Extract the [x, y] coordinate from the center of the cell holding the provided text.  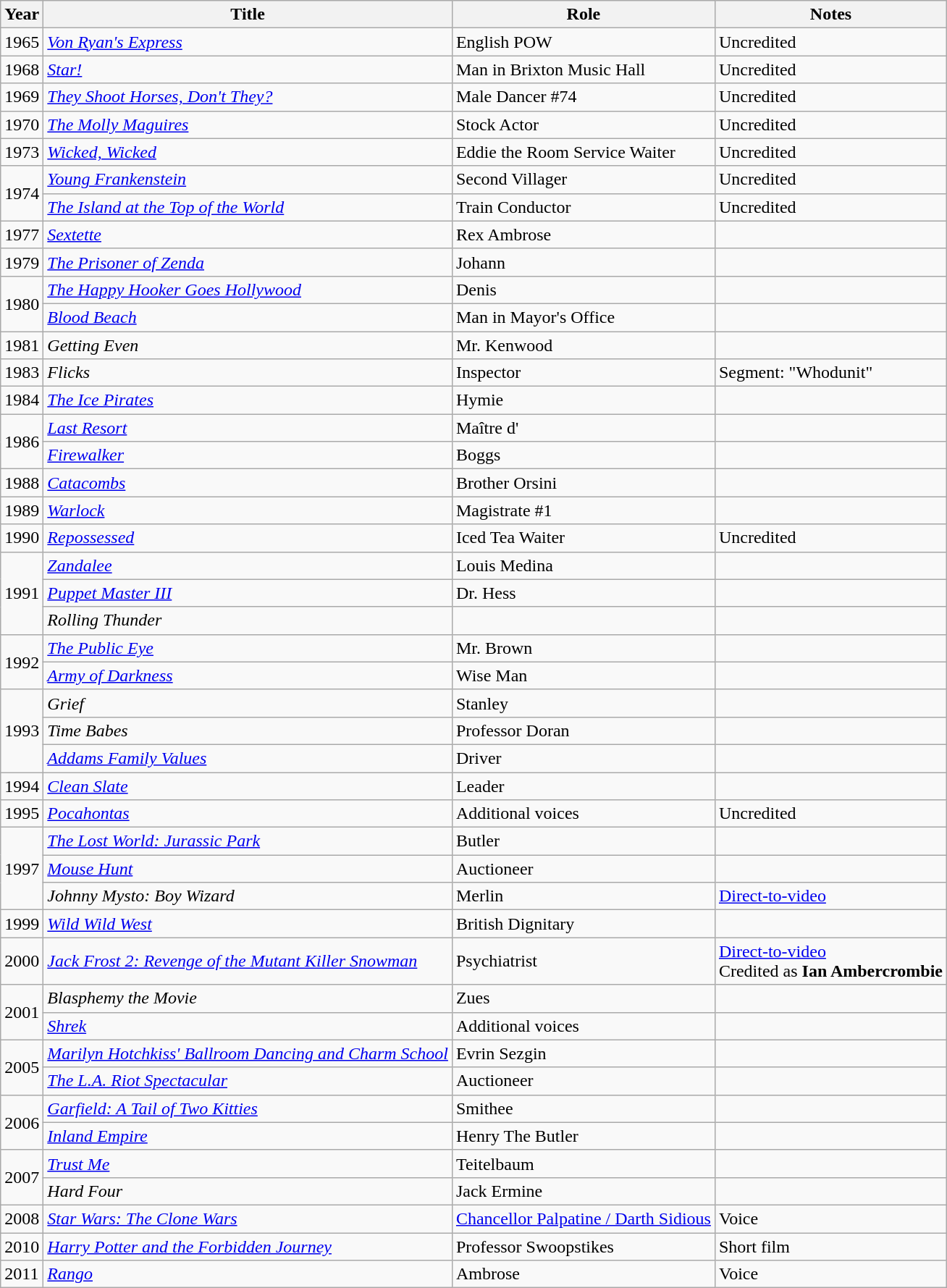
Mr. Brown [584, 648]
Segment: "Whodunit" [830, 373]
English POW [584, 42]
Rolling Thunder [248, 620]
2000 [22, 961]
Young Frankenstein [248, 180]
Pocahontas [248, 814]
Zues [584, 998]
1981 [22, 345]
1984 [22, 400]
Year [22, 14]
They Shoot Horses, Don't They? [248, 97]
2008 [22, 1218]
Magistrate #1 [584, 510]
Iced Tea Waiter [584, 538]
Zandalee [248, 565]
The Ice Pirates [248, 400]
2007 [22, 1177]
2001 [22, 1012]
Catacombs [248, 483]
Train Conductor [584, 207]
Grief [248, 703]
Professor Swoopstikes [584, 1246]
Henry The Butler [584, 1136]
Inspector [584, 373]
Johnny Mysto: Boy Wizard [248, 896]
Repossessed [248, 538]
2005 [22, 1067]
Chancellor Palpatine / Darth Sidious [584, 1218]
Star! [248, 70]
1991 [22, 593]
Army of Darkness [248, 675]
The Lost World: Jurassic Park [248, 841]
Male Dancer #74 [584, 97]
Driver [584, 758]
1989 [22, 510]
Garfield: A Tail of Two Kitties [248, 1108]
Jack Ermine [584, 1191]
Clean Slate [248, 786]
Ambrose [584, 1274]
1994 [22, 786]
Butler [584, 841]
Leader [584, 786]
Maître d' [584, 428]
1986 [22, 442]
1974 [22, 193]
Warlock [248, 510]
British Dignitary [584, 924]
Brother Orsini [584, 483]
The Happy Hooker Goes Hollywood [248, 290]
1977 [22, 235]
Stanley [584, 703]
Man in Mayor's Office [584, 317]
Denis [584, 290]
1988 [22, 483]
2011 [22, 1274]
Professor Doran [584, 731]
Harry Potter and the Forbidden Journey [248, 1246]
1969 [22, 97]
2006 [22, 1122]
Teitelbaum [584, 1163]
Dr. Hess [584, 593]
Merlin [584, 896]
Blood Beach [248, 317]
1970 [22, 125]
Hard Four [248, 1191]
1995 [22, 814]
Trust Me [248, 1163]
1979 [22, 262]
Hymie [584, 400]
Wise Man [584, 675]
Title [248, 14]
Direct-to-video [830, 896]
Jack Frost 2: Revenge of the Mutant Killer Snowman [248, 961]
Smithee [584, 1108]
1993 [22, 731]
Blasphemy the Movie [248, 998]
Second Villager [584, 180]
Time Babes [248, 731]
Star Wars: The Clone Wars [248, 1218]
1965 [22, 42]
The Prisoner of Zenda [248, 262]
1990 [22, 538]
The Public Eye [248, 648]
Mr. Kenwood [584, 345]
Louis Medina [584, 565]
Psychiatrist [584, 961]
Flicks [248, 373]
Wicked, Wicked [248, 152]
1992 [22, 662]
2010 [22, 1246]
Man in Brixton Music Hall [584, 70]
1980 [22, 303]
Marilyn Hotchkiss' Ballroom Dancing and Charm School [248, 1053]
Short film [830, 1246]
Firewalker [248, 455]
Sextette [248, 235]
Boggs [584, 455]
The Island at the Top of the World [248, 207]
1983 [22, 373]
Inland Empire [248, 1136]
Wild Wild West [248, 924]
Role [584, 14]
Rex Ambrose [584, 235]
Johann [584, 262]
The L.A. Riot Spectacular [248, 1081]
Mouse Hunt [248, 869]
Von Ryan's Express [248, 42]
1999 [22, 924]
Rango [248, 1274]
Addams Family Values [248, 758]
Shrek [248, 1026]
Notes [830, 14]
Stock Actor [584, 125]
Direct-to-videoCredited as Ian Ambercrombie [830, 961]
Puppet Master III [248, 593]
Eddie the Room Service Waiter [584, 152]
1973 [22, 152]
Getting Even [248, 345]
Evrin Sezgin [584, 1053]
1968 [22, 70]
The Molly Maguires [248, 125]
1997 [22, 869]
Last Resort [248, 428]
